Scan for the cell matching the given text and deliver its [x, y] coordinate at center. 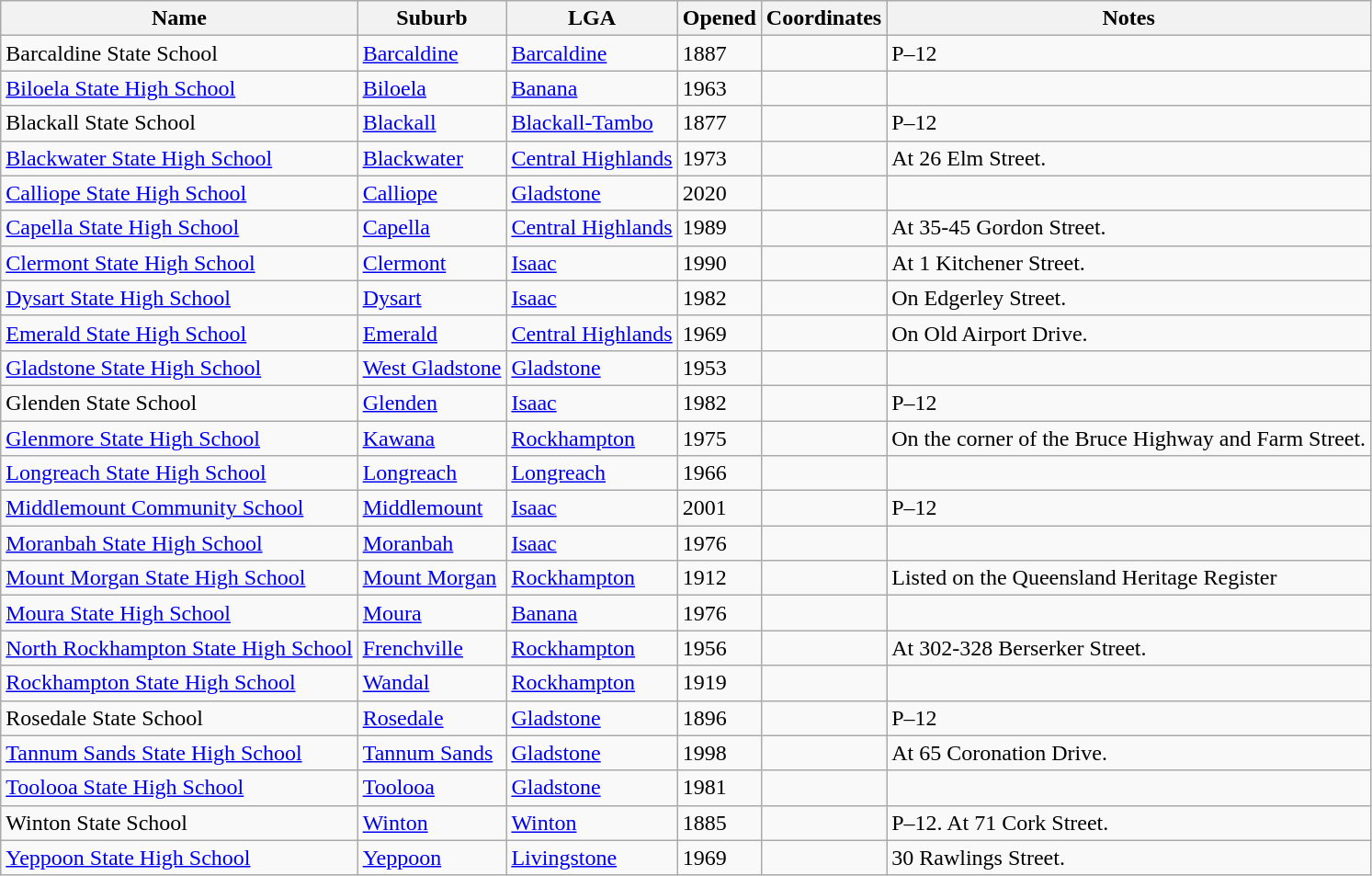
Dysart [432, 298]
Coordinates [823, 18]
1877 [719, 123]
1990 [719, 263]
Tannum Sands [432, 753]
1975 [719, 438]
Capella [432, 228]
On the corner of the Bruce Highway and Farm Street. [1128, 438]
Yeppoon [432, 858]
Calliope State High School [179, 193]
At 26 Elm Street. [1128, 158]
1919 [719, 683]
Blackall State School [179, 123]
At 65 Coronation Drive. [1128, 753]
1981 [719, 788]
Calliope [432, 193]
Suburb [432, 18]
1887 [719, 53]
Biloela State High School [179, 88]
On Edgerley Street. [1128, 298]
Blackall [432, 123]
Moura State High School [179, 613]
Clermont [432, 263]
1896 [719, 718]
Middlemount Community School [179, 508]
On Old Airport Drive. [1128, 333]
Notes [1128, 18]
2020 [719, 193]
1973 [719, 158]
Yeppoon State High School [179, 858]
1953 [719, 368]
At 1 Kitchener Street. [1128, 263]
1966 [719, 473]
At 35-45 Gordon Street. [1128, 228]
Moranbah State High School [179, 543]
Livingstone [592, 858]
1956 [719, 648]
West Gladstone [432, 368]
Listed on the Queensland Heritage Register [1128, 578]
Emerald State High School [179, 333]
Biloela [432, 88]
1998 [719, 753]
Glenmore State High School [179, 438]
Capella State High School [179, 228]
Blackall-Tambo [592, 123]
Kawana [432, 438]
1912 [719, 578]
Mount Morgan [432, 578]
Rockhampton State High School [179, 683]
2001 [719, 508]
Wandal [432, 683]
Dysart State High School [179, 298]
Glenden [432, 403]
Barcaldine State School [179, 53]
Rosedale [432, 718]
Blackwater [432, 158]
1885 [719, 823]
Rosedale State School [179, 718]
Mount Morgan State High School [179, 578]
Moranbah [432, 543]
LGA [592, 18]
Gladstone State High School [179, 368]
Glenden State School [179, 403]
North Rockhampton State High School [179, 648]
Moura [432, 613]
30 Rawlings Street. [1128, 858]
Blackwater State High School [179, 158]
P–12. At 71 Cork Street. [1128, 823]
Toolooa [432, 788]
1989 [719, 228]
1963 [719, 88]
Tannum Sands State High School [179, 753]
Clermont State High School [179, 263]
Opened [719, 18]
Winton State School [179, 823]
At 302-328 Berserker Street. [1128, 648]
Longreach State High School [179, 473]
Middlemount [432, 508]
Emerald [432, 333]
Frenchville [432, 648]
Toolooa State High School [179, 788]
Name [179, 18]
